Return the [X, Y] coordinate for the center point of the cell that contains the specified text.  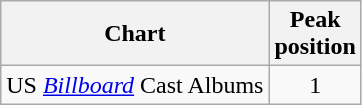
Peakposition [315, 34]
US Billboard Cast Albums [135, 85]
1 [315, 85]
Chart [135, 34]
